Locate the cell with the specified text and output its [x, y] center coordinate. 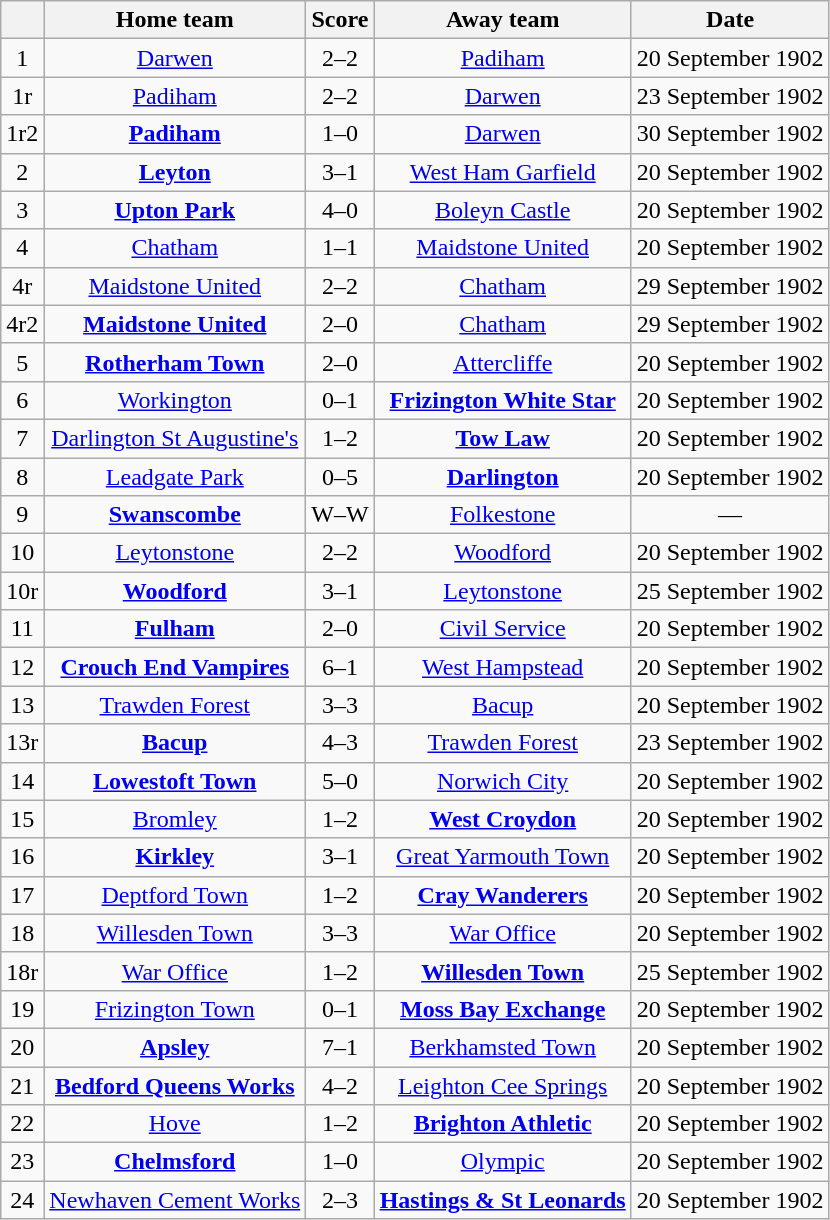
1r2 [22, 134]
Norwich City [502, 781]
2–3 [340, 1200]
Score [340, 20]
Kirkley [175, 857]
Leyton [175, 172]
Deptford Town [175, 895]
Apsley [175, 1047]
1–1 [340, 248]
21 [22, 1085]
24 [22, 1200]
Fulham [175, 629]
16 [22, 857]
13r [22, 743]
4 [22, 248]
4–0 [340, 210]
1r [22, 96]
23 [22, 1162]
7 [22, 438]
11 [22, 629]
Frizington White Star [502, 400]
4–2 [340, 1085]
Olympic [502, 1162]
Leighton Cee Springs [502, 1085]
Swanscombe [175, 515]
Moss Bay Exchange [502, 1009]
West Hampstead [502, 667]
Home team [175, 20]
12 [22, 667]
18 [22, 933]
8 [22, 477]
4r2 [22, 324]
10 [22, 553]
22 [22, 1124]
Great Yarmouth Town [502, 857]
3 [22, 210]
6 [22, 400]
Bedford Queens Works [175, 1085]
Date [730, 20]
— [730, 515]
Workington [175, 400]
14 [22, 781]
Chelmsford [175, 1162]
10r [22, 591]
W–W [340, 515]
Hove [175, 1124]
Attercliffe [502, 362]
Hastings & St Leonards [502, 1200]
19 [22, 1009]
20 [22, 1047]
18r [22, 971]
7–1 [340, 1047]
Lowestoft Town [175, 781]
West Croydon [502, 819]
Crouch End Vampires [175, 667]
Upton Park [175, 210]
30 September 1902 [730, 134]
5 [22, 362]
Frizington Town [175, 1009]
Folkestone [502, 515]
0–5 [340, 477]
Berkhamsted Town [502, 1047]
Tow Law [502, 438]
15 [22, 819]
Darlington St Augustine's [175, 438]
6–1 [340, 667]
4r [22, 286]
13 [22, 705]
Brighton Athletic [502, 1124]
Newhaven Cement Works [175, 1200]
1 [22, 58]
Away team [502, 20]
Darlington [502, 477]
5–0 [340, 781]
2 [22, 172]
Cray Wanderers [502, 895]
Boleyn Castle [502, 210]
9 [22, 515]
Civil Service [502, 629]
Bromley [175, 819]
Leadgate Park [175, 477]
Rotherham Town [175, 362]
West Ham Garfield [502, 172]
17 [22, 895]
4–3 [340, 743]
